From the cell containing the given text, extract its center point as [X, Y] coordinate. 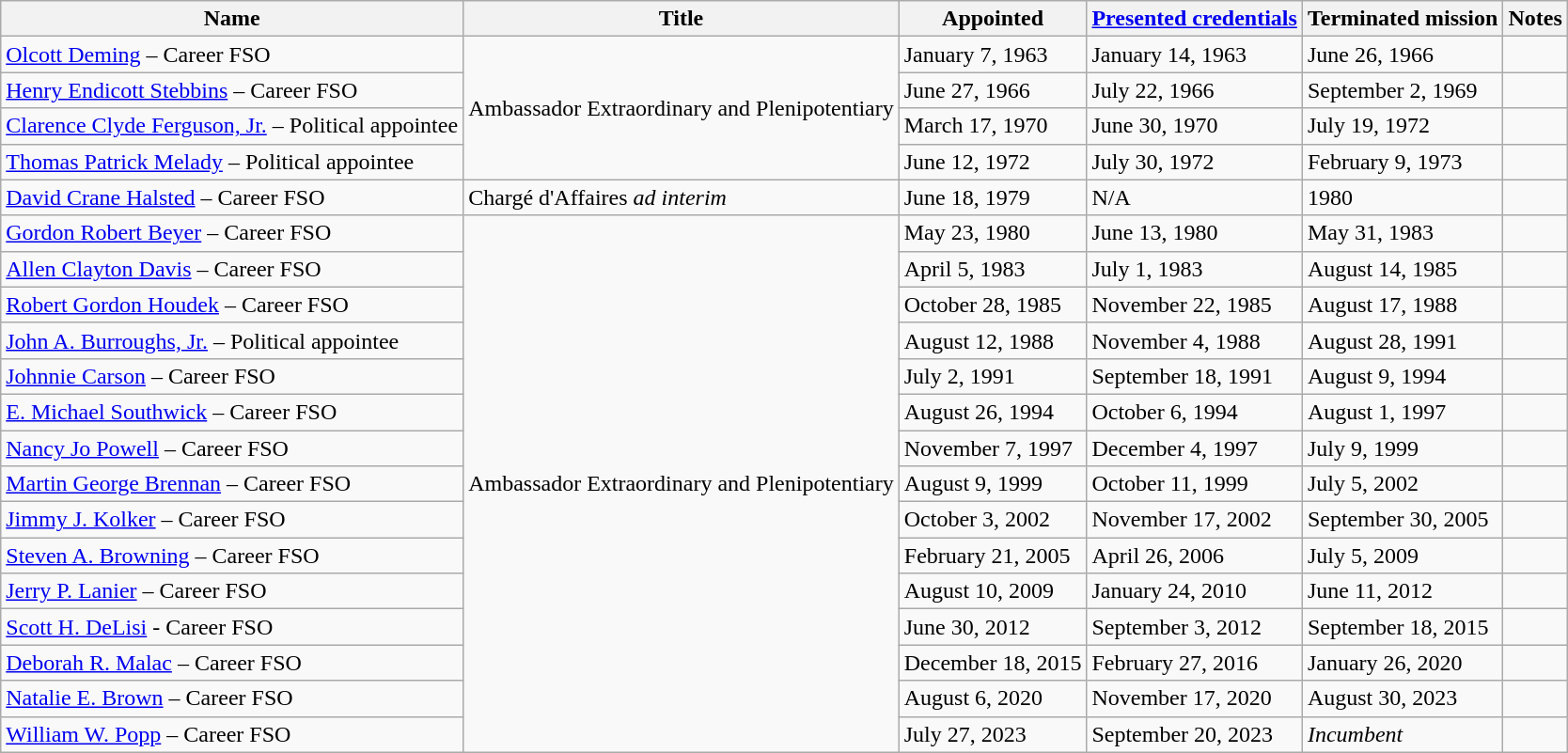
N/A [1194, 197]
August 9, 1994 [1403, 376]
Deborah R. Malac – Career FSO [232, 663]
David Crane Halsted – Career FSO [232, 197]
November 4, 1988 [1194, 340]
February 27, 2016 [1194, 663]
June 26, 1966 [1403, 55]
November 22, 1985 [1194, 305]
Martin George Brennan – Career FSO [232, 484]
September 18, 1991 [1194, 376]
June 18, 1979 [993, 197]
June 30, 1970 [1194, 126]
November 17, 2002 [1194, 520]
Jerry P. Lanier – Career FSO [232, 591]
August 30, 2023 [1403, 698]
Steven A. Browning – Career FSO [232, 556]
Name [232, 19]
Title [682, 19]
Olcott Deming – Career FSO [232, 55]
Henry Endicott Stebbins – Career FSO [232, 90]
September 3, 2012 [1194, 627]
June 11, 2012 [1403, 591]
Scott H. DeLisi - Career FSO [232, 627]
Notes [1535, 19]
Thomas Patrick Melady – Political appointee [232, 162]
July 5, 2002 [1403, 484]
August 1, 1997 [1403, 412]
August 6, 2020 [993, 698]
August 12, 1988 [993, 340]
July 27, 2023 [993, 734]
January 14, 1963 [1194, 55]
Terminated mission [1403, 19]
November 17, 2020 [1194, 698]
Presented credentials [1194, 19]
July 22, 1966 [1194, 90]
August 10, 2009 [993, 591]
September 2, 1969 [1403, 90]
October 11, 1999 [1194, 484]
July 19, 1972 [1403, 126]
August 26, 1994 [993, 412]
July 2, 1991 [993, 376]
E. Michael Southwick – Career FSO [232, 412]
July 1, 1983 [1194, 269]
June 13, 1980 [1194, 233]
September 20, 2023 [1194, 734]
January 24, 2010 [1194, 591]
June 27, 1966 [993, 90]
August 28, 1991 [1403, 340]
Incumbent [1403, 734]
July 5, 2009 [1403, 556]
February 9, 1973 [1403, 162]
William W. Popp – Career FSO [232, 734]
Clarence Clyde Ferguson, Jr. – Political appointee [232, 126]
June 12, 1972 [993, 162]
June 30, 2012 [993, 627]
May 23, 1980 [993, 233]
Johnnie Carson – Career FSO [232, 376]
March 17, 1970 [993, 126]
October 6, 1994 [1194, 412]
October 28, 1985 [993, 305]
August 14, 1985 [1403, 269]
December 4, 1997 [1194, 448]
Gordon Robert Beyer – Career FSO [232, 233]
December 18, 2015 [993, 663]
Nancy Jo Powell – Career FSO [232, 448]
John A. Burroughs, Jr. – Political appointee [232, 340]
January 7, 1963 [993, 55]
April 5, 1983 [993, 269]
1980 [1403, 197]
September 18, 2015 [1403, 627]
September 30, 2005 [1403, 520]
Allen Clayton Davis – Career FSO [232, 269]
April 26, 2006 [1194, 556]
January 26, 2020 [1403, 663]
Robert Gordon Houdek – Career FSO [232, 305]
Chargé d'Affaires ad interim [682, 197]
July 9, 1999 [1403, 448]
Jimmy J. Kolker – Career FSO [232, 520]
July 30, 1972 [1194, 162]
August 17, 1988 [1403, 305]
Appointed [993, 19]
May 31, 1983 [1403, 233]
October 3, 2002 [993, 520]
November 7, 1997 [993, 448]
Natalie E. Brown – Career FSO [232, 698]
August 9, 1999 [993, 484]
February 21, 2005 [993, 556]
